Extract the [x, y] coordinate from the center of the cell holding the provided text.  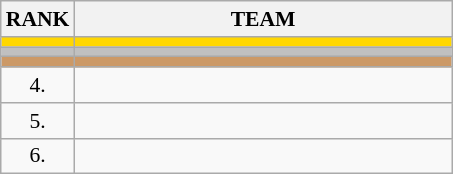
6. [38, 156]
4. [38, 85]
TEAM [262, 19]
5. [38, 121]
RANK [38, 19]
